Extract the [X, Y] coordinate from the center of the cell holding the provided text.  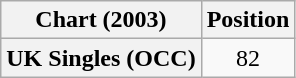
UK Singles (OCC) [101, 58]
Chart (2003) [101, 20]
82 [248, 58]
Position [248, 20]
